Identify which cell holds the provided text, then report its [x, y] central coordinate. 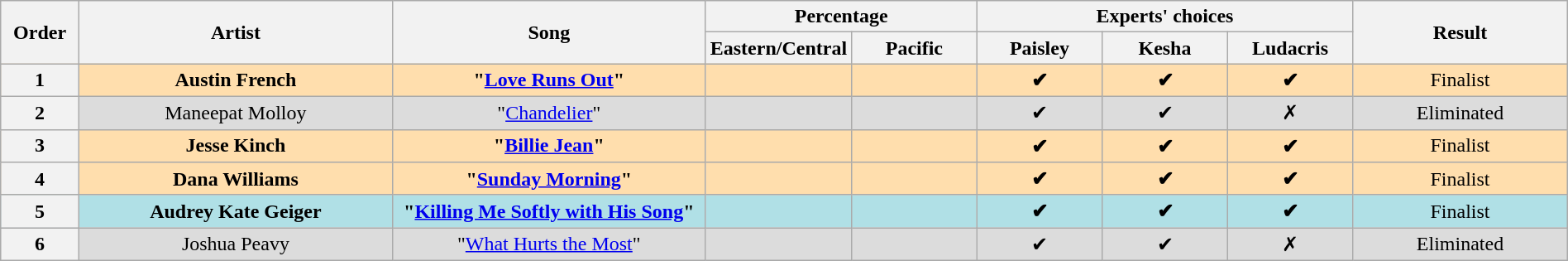
Austin French [235, 80]
"Killing Me Softly with His Song" [549, 211]
Jesse Kinch [235, 146]
6 [40, 244]
Artist [235, 32]
Result [1460, 32]
Paisley [1040, 48]
Eastern/Central [778, 48]
"Love Runs Out" [549, 80]
"Chandelier" [549, 113]
Percentage [841, 17]
4 [40, 179]
"Sunday Morning" [549, 179]
Ludacris [1290, 48]
Dana Williams [235, 179]
1 [40, 80]
Maneepat Molloy [235, 113]
Audrey Kate Geiger [235, 211]
3 [40, 146]
Experts' choices [1164, 17]
Song [549, 32]
5 [40, 211]
"Billie Jean" [549, 146]
"What Hurts the Most" [549, 244]
Joshua Peavy [235, 244]
2 [40, 113]
Order [40, 32]
Kesha [1165, 48]
Pacific [915, 48]
